Determine the [x, y] coordinate at the center of the cell enclosing the given text.  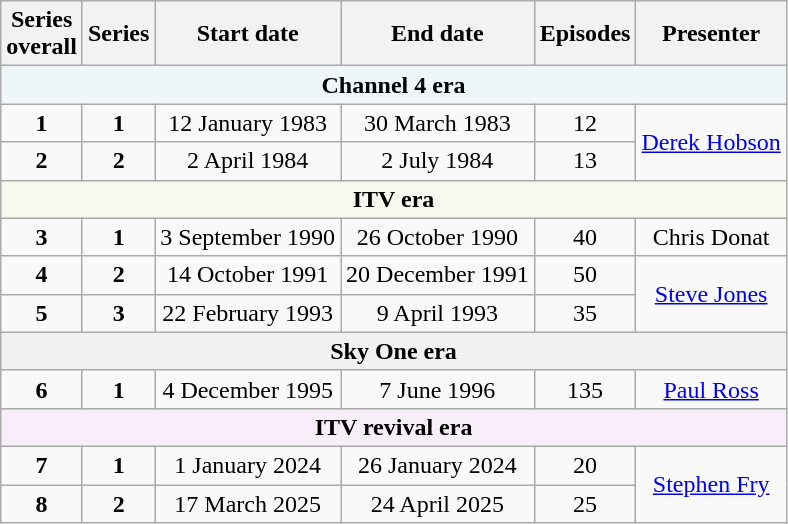
Stephen Fry [711, 484]
135 [585, 389]
2 July 1984 [438, 161]
30 March 1983 [438, 123]
8 [42, 503]
4 December 1995 [248, 389]
7 June 1996 [438, 389]
12 January 1983 [248, 123]
Paul Ross [711, 389]
50 [585, 275]
17 March 2025 [248, 503]
Steve Jones [711, 294]
Channel 4 era [394, 85]
2 April 1984 [248, 161]
ITV era [394, 199]
13 [585, 161]
3 September 1990 [248, 237]
1 January 2024 [248, 465]
Series [118, 34]
12 [585, 123]
Derek Hobson [711, 142]
Presenter [711, 34]
40 [585, 237]
Sky One era [394, 351]
ITV revival era [394, 427]
Chris Donat [711, 237]
20 December 1991 [438, 275]
7 [42, 465]
5 [42, 313]
Seriesoverall [42, 34]
25 [585, 503]
26 October 1990 [438, 237]
9 April 1993 [438, 313]
Start date [248, 34]
24 April 2025 [438, 503]
6 [42, 389]
22 February 1993 [248, 313]
4 [42, 275]
20 [585, 465]
End date [438, 34]
14 October 1991 [248, 275]
Episodes [585, 34]
35 [585, 313]
26 January 2024 [438, 465]
